Return the (x, y) coordinate for the center point of the cell that contains the specified text.  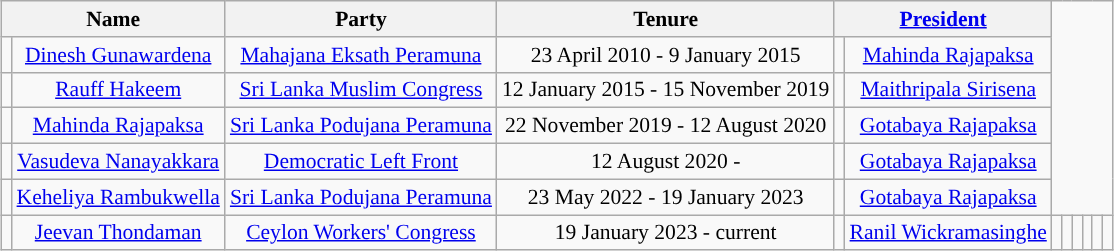
12 August 2020 - (666, 162)
Sri Lanka Muslim Congress (361, 90)
Name (112, 19)
Jeevan Thondaman (118, 233)
23 April 2010 - 9 January 2015 (666, 55)
Democratic Left Front (361, 162)
Party (361, 19)
Vasudeva Nanayakkara (118, 162)
22 November 2019 - 12 August 2020 (666, 126)
Tenure (666, 19)
Mahajana Eksath Peramuna (361, 55)
Ceylon Workers' Congress (361, 233)
Dinesh Gunawardena (118, 55)
Keheliya Rambukwella (118, 197)
19 January 2023 - current (666, 233)
23 May 2022 - 19 January 2023 (666, 197)
Ranil Wickramasinghe (948, 233)
Rauff Hakeem (118, 90)
Maithripala Sirisena (948, 90)
President (942, 19)
12 January 2015 - 15 November 2019 (666, 90)
